Provide the [x, y] coordinate of the cell's center where the given text is located.  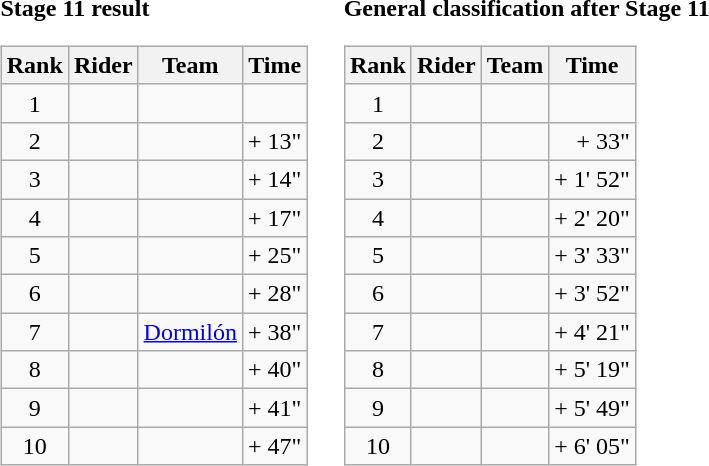
+ 47" [274, 446]
Dormilón [190, 332]
+ 41" [274, 408]
+ 2' 20" [592, 217]
+ 14" [274, 179]
+ 3' 52" [592, 294]
+ 17" [274, 217]
+ 4' 21" [592, 332]
+ 13" [274, 141]
+ 33" [592, 141]
+ 25" [274, 256]
+ 5' 49" [592, 408]
+ 40" [274, 370]
+ 38" [274, 332]
+ 28" [274, 294]
+ 6' 05" [592, 446]
+ 3' 33" [592, 256]
+ 1' 52" [592, 179]
+ 5' 19" [592, 370]
